Provide the (x, y) coordinate of the cell's center where the given text is located.  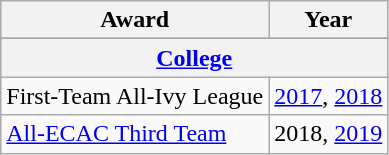
Year (328, 20)
All-ECAC Third Team (135, 134)
College (194, 58)
First-Team All-Ivy League (135, 96)
2018, 2019 (328, 134)
Award (135, 20)
2017, 2018 (328, 96)
